Pinpoint the cell where the given text exists, returning its [X, Y] midpoint coordinate. 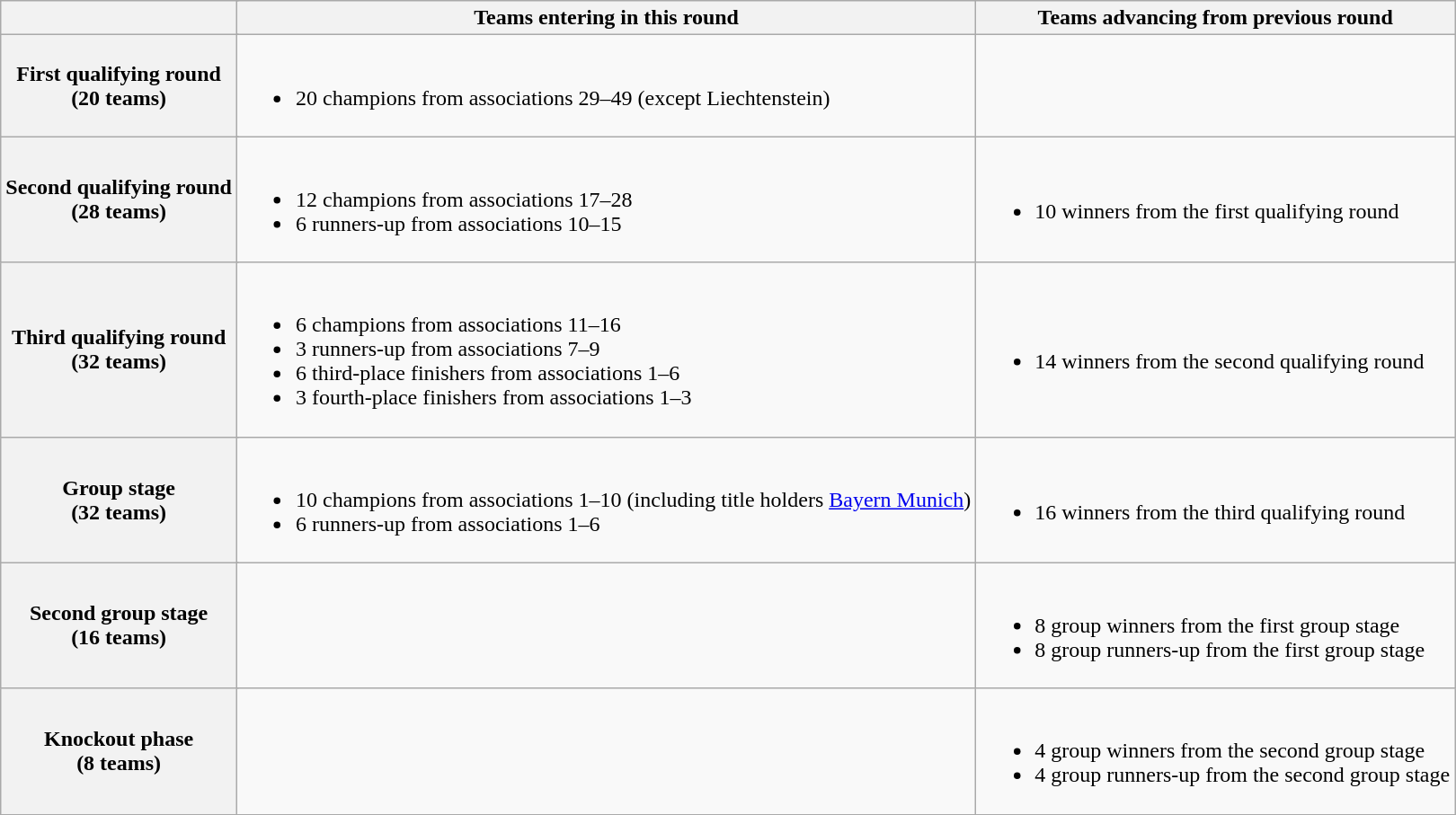
Knockout phase(8 teams) [119, 751]
Second qualifying round(28 teams) [119, 199]
12 champions from associations 17–286 runners-up from associations 10–15 [606, 199]
Third qualifying round(32 teams) [119, 350]
Group stage(32 teams) [119, 500]
14 winners from the second qualifying round [1215, 350]
Teams entering in this round [606, 18]
10 champions from associations 1–10 (including title holders Bayern Munich)6 runners-up from associations 1–6 [606, 500]
Teams advancing from previous round [1215, 18]
10 winners from the first qualifying round [1215, 199]
4 group winners from the second group stage4 group runners-up from the second group stage [1215, 751]
8 group winners from the first group stage8 group runners-up from the first group stage [1215, 625]
First qualifying round(20 teams) [119, 86]
16 winners from the third qualifying round [1215, 500]
20 champions from associations 29–49 (except Liechtenstein) [606, 86]
Second group stage(16 teams) [119, 625]
